Return the [x, y] coordinate for the center point of the cell that contains the specified text.  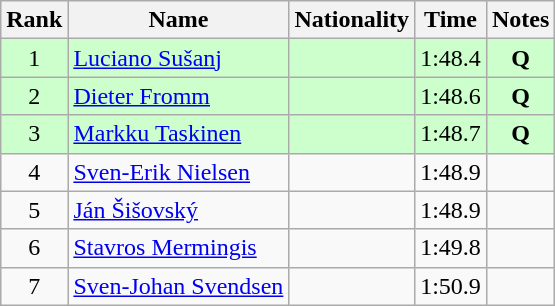
4 [34, 172]
1:49.8 [451, 248]
Sven-Johan Svendsen [178, 286]
2 [34, 96]
Sven-Erik Nielsen [178, 172]
Dieter Fromm [178, 96]
Name [178, 20]
1:48.4 [451, 58]
3 [34, 134]
1:48.6 [451, 96]
1:50.9 [451, 286]
6 [34, 248]
1:48.7 [451, 134]
Markku Taskinen [178, 134]
Rank [34, 20]
Notes [520, 20]
Luciano Sušanj [178, 58]
5 [34, 210]
7 [34, 286]
Time [451, 20]
Stavros Mermingis [178, 248]
1 [34, 58]
Nationality [352, 20]
Ján Šišovský [178, 210]
